Pinpoint the cell where the given text exists, returning its [x, y] midpoint coordinate. 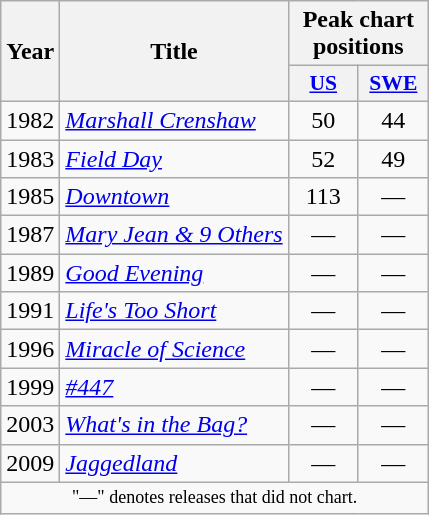
49 [393, 159]
1989 [30, 273]
#447 [174, 387]
1996 [30, 349]
Miracle of Science [174, 349]
Title [174, 52]
US [323, 84]
Life's Too Short [174, 311]
Good Evening [174, 273]
1999 [30, 387]
Marshall Crenshaw [174, 120]
44 [393, 120]
"—" denotes releases that did not chart. [215, 498]
Year [30, 52]
Field Day [174, 159]
What's in the Bag? [174, 425]
1987 [30, 235]
1982 [30, 120]
Downtown [174, 197]
2003 [30, 425]
113 [323, 197]
2009 [30, 463]
Peak chart positions [358, 34]
1983 [30, 159]
52 [323, 159]
50 [323, 120]
SWE [393, 84]
Mary Jean & 9 Others [174, 235]
1991 [30, 311]
Jaggedland [174, 463]
1985 [30, 197]
